Return (X, Y) of the center of cell containing provided text 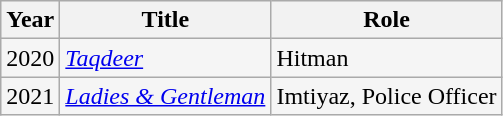
Ladies & Gentleman (166, 96)
Year (30, 20)
Imtiyaz, Police Officer (386, 96)
Title (166, 20)
2021 (30, 96)
Role (386, 20)
Taqdeer (166, 58)
2020 (30, 58)
Hitman (386, 58)
